Capture the cell that displays the provided text and extract its (x, y) central coordinate. 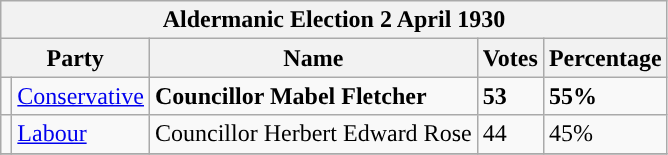
Aldermanic Election 2 April 1930 (334, 20)
53 (510, 96)
44 (510, 134)
Percentage (605, 58)
Labour (81, 134)
Name (314, 58)
45% (605, 134)
Councillor Mabel Fletcher (314, 96)
Party (76, 58)
Councillor Herbert Edward Rose (314, 134)
55% (605, 96)
Conservative (81, 96)
Votes (510, 58)
